Determine the [x, y] coordinate at the center of the cell enclosing the given text.  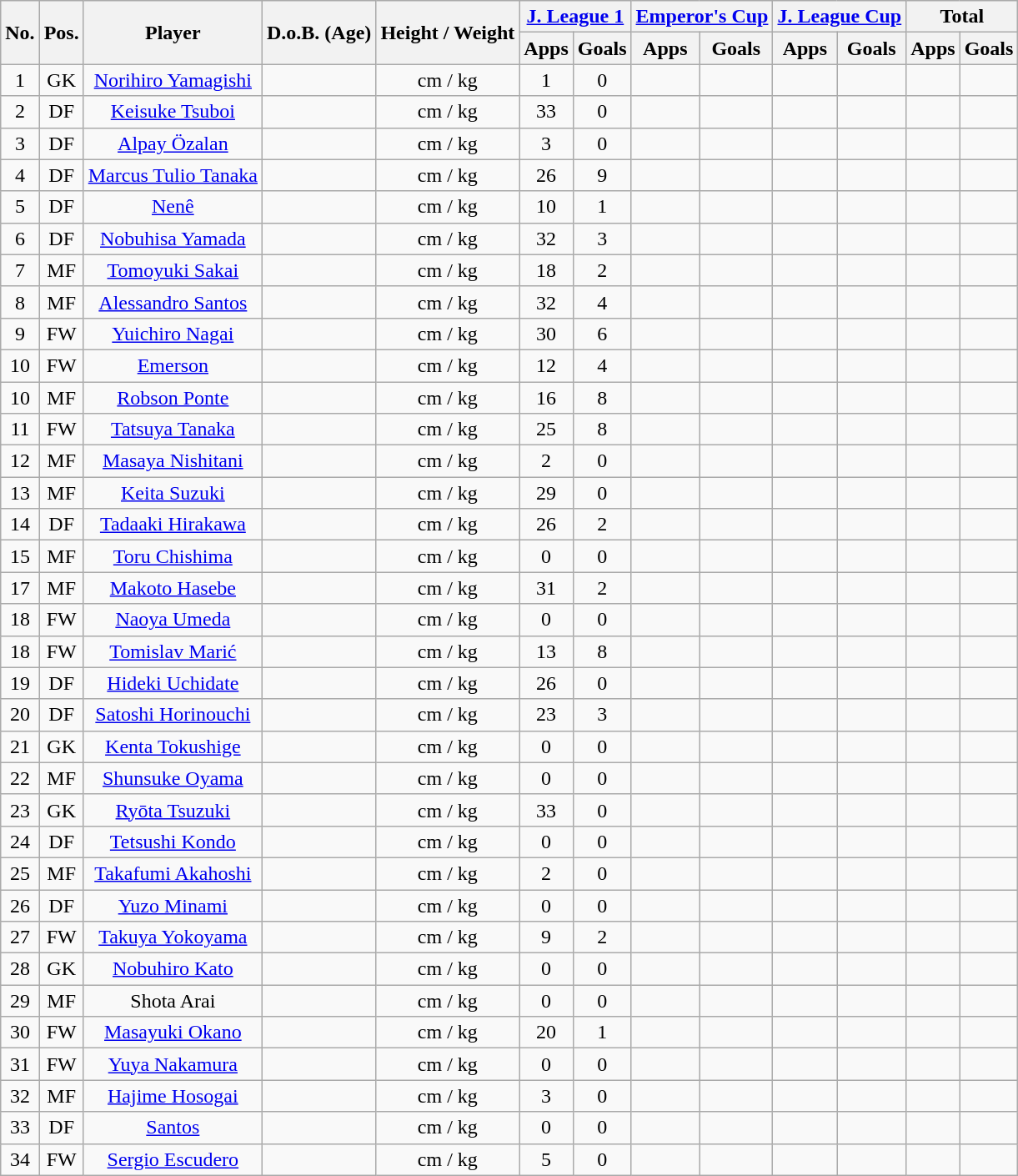
Takuya Yokoyama [173, 937]
11 [20, 430]
Tomoyuki Sakai [173, 270]
24 [20, 842]
14 [20, 525]
Shota Arai [173, 1001]
22 [20, 778]
Tetsushi Kondo [173, 842]
Marcus Tulio Tanaka [173, 175]
Hajime Hosogai [173, 1096]
Pos. [62, 33]
Tomislav Marić [173, 651]
Robson Ponte [173, 398]
Nobuhisa Yamada [173, 239]
28 [20, 969]
27 [20, 937]
Keisuke Tsuboi [173, 112]
Tadaaki Hirakawa [173, 525]
Nenê [173, 207]
Keita Suzuki [173, 493]
34 [20, 1159]
Sergio Escudero [173, 1159]
Ryōta Tsuzuki [173, 810]
16 [546, 398]
Yuya Nakamura [173, 1064]
Kenta Tokushige [173, 746]
D.o.B. (Age) [318, 33]
Yuzo Minami [173, 905]
Tatsuya Tanaka [173, 430]
No. [20, 33]
Masayuki Okano [173, 1033]
21 [20, 746]
Toru Chishima [173, 556]
J. League 1 [575, 17]
Emerson [173, 365]
Takafumi Akahoshi [173, 873]
19 [20, 683]
Norihiro Yamagishi [173, 80]
Alpay Özalan [173, 143]
Alessandro Santos [173, 302]
Nobuhiro Kato [173, 969]
7 [20, 270]
Masaya Nishitani [173, 461]
Santos [173, 1128]
Player [173, 33]
Makoto Hasebe [173, 588]
Total [962, 17]
Hideki Uchidate [173, 683]
17 [20, 588]
Satoshi Horinouchi [173, 715]
Emperor's Cup [702, 17]
Shunsuke Oyama [173, 778]
Yuichiro Nagai [173, 334]
J. League Cup [840, 17]
Naoya Umeda [173, 620]
15 [20, 556]
Height / Weight [448, 33]
